Extract the (x, y) coordinate from the center of the cell holding the provided text.  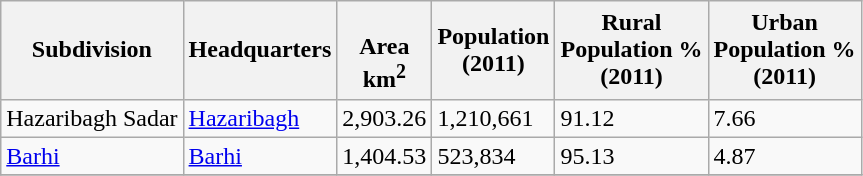
Population(2011) (494, 50)
Areakm2 (384, 50)
Subdivision (92, 50)
7.66 (784, 118)
Urban Population % (2011) (784, 50)
523,834 (494, 156)
1,210,661 (494, 118)
1,404.53 (384, 156)
91.12 (632, 118)
4.87 (784, 156)
Headquarters (260, 50)
Hazaribagh Sadar (92, 118)
Hazaribagh (260, 118)
95.13 (632, 156)
RuralPopulation %(2011) (632, 50)
2,903.26 (384, 118)
